Provide the (X, Y) coordinate of the cell's center where the given text is located.  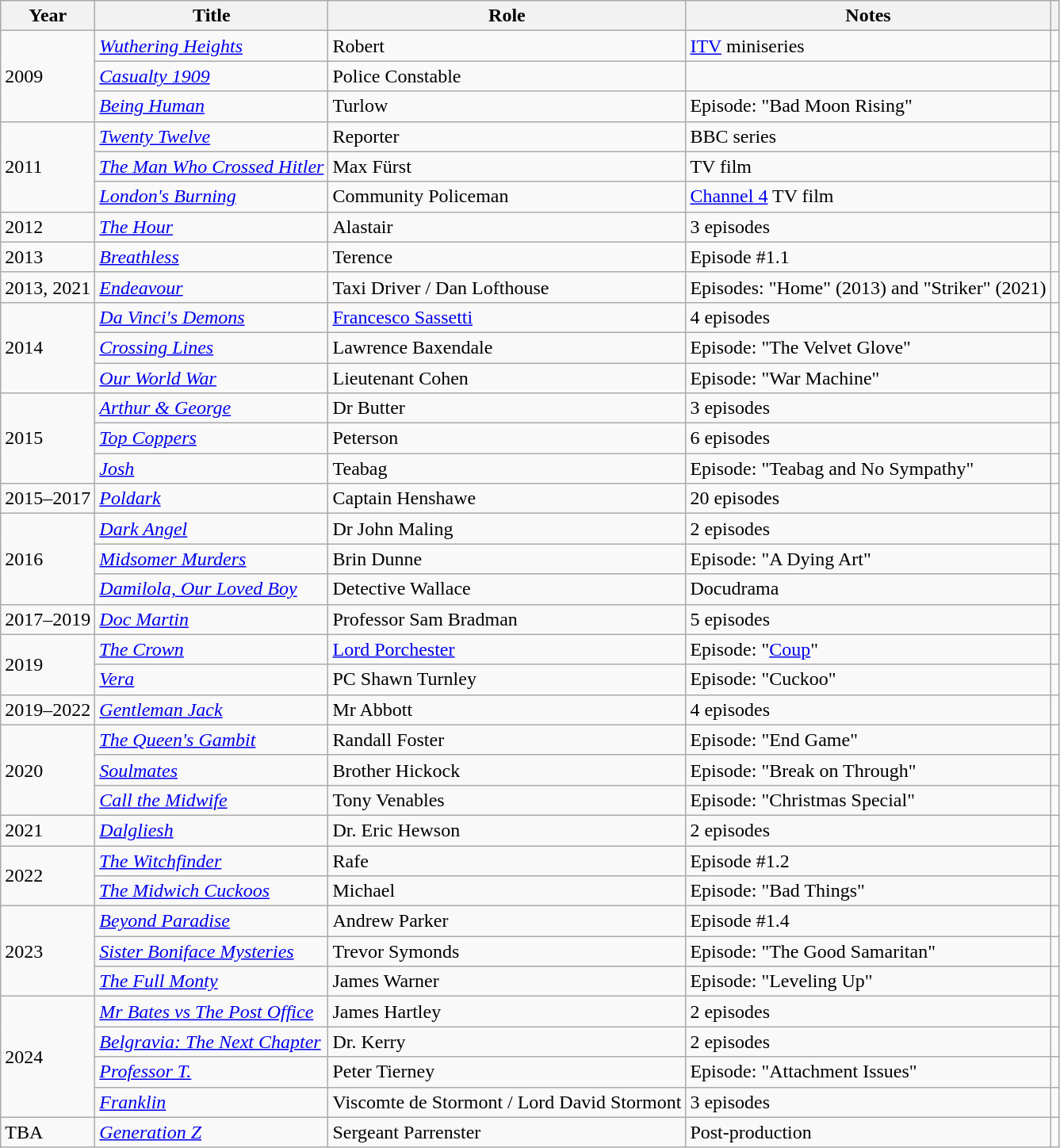
Rafe (507, 860)
2013 (48, 257)
Episode #1.2 (868, 860)
Soulmates (212, 770)
Lawrence Baxendale (507, 347)
Taxi Driver / Dan Lofthouse (507, 287)
Lieutenant Cohen (507, 378)
Police Constable (507, 76)
2021 (48, 830)
Alastair (507, 227)
Our World War (212, 378)
Episode: "Bad Things" (868, 891)
Dr John Maling (507, 529)
Brin Dunne (507, 559)
Detective Wallace (507, 589)
The Man Who Crossed Hitler (212, 166)
Episode: "Leveling Up" (868, 982)
PC Shawn Turnley (507, 679)
Title (212, 16)
Dark Angel (212, 529)
Role (507, 16)
Episode: "War Machine" (868, 378)
2016 (48, 559)
Endeavour (212, 287)
Professor T. (212, 1072)
Episode #1.1 (868, 257)
Josh (212, 469)
Episode: "A Dying Art" (868, 559)
2012 (48, 227)
2014 (48, 347)
Episode: "Christmas Special" (868, 800)
20 episodes (868, 499)
Reporter (507, 136)
Episode #1.4 (868, 921)
Being Human (212, 106)
The Full Monty (212, 982)
Tony Venables (507, 800)
Damilola, Our Loved Boy (212, 589)
2024 (48, 1057)
Twenty Twelve (212, 136)
Dalgliesh (212, 830)
Gentleman Jack (212, 710)
2019–2022 (48, 710)
Robert (507, 46)
Michael (507, 891)
Peter Tierney (507, 1072)
Episode: "End Game" (868, 740)
Poldark (212, 499)
Wuthering Heights (212, 46)
2013, 2021 (48, 287)
6 episodes (868, 438)
5 episodes (868, 619)
Arthur & George (212, 408)
2009 (48, 76)
Midsomer Murders (212, 559)
Top Coppers (212, 438)
Belgravia: The Next Chapter (212, 1042)
2020 (48, 770)
Generation Z (212, 1132)
Episode: "Cuckoo" (868, 679)
Dr. Eric Hewson (507, 830)
Sergeant Parrenster (507, 1132)
Breathless (212, 257)
Community Policeman (507, 197)
BBC series (868, 136)
Notes (868, 16)
Casualty 1909 (212, 76)
The Midwich Cuckoos (212, 891)
ITV miniseries (868, 46)
Doc Martin (212, 619)
Teabag (507, 469)
Mr Abbott (507, 710)
Sister Boniface Mysteries (212, 951)
Post-production (868, 1132)
Francesco Sassetti (507, 317)
Trevor Symonds (507, 951)
Terence (507, 257)
Mr Bates vs The Post Office (212, 1012)
Docudrama (868, 589)
Max Fürst (507, 166)
2011 (48, 166)
2019 (48, 664)
James Hartley (507, 1012)
Franklin (212, 1102)
Episode: "The Velvet Glove" (868, 347)
Lord Porchester (507, 649)
Call the Midwife (212, 800)
Year (48, 16)
Crossing Lines (212, 347)
Episode: "Attachment Issues" (868, 1072)
Professor Sam Bradman (507, 619)
Dr. Kerry (507, 1042)
Turlow (507, 106)
Viscomte de Stormont / Lord David Stormont (507, 1102)
2017–2019 (48, 619)
Beyond Paradise (212, 921)
Channel 4 TV film (868, 197)
Episode: "Bad Moon Rising" (868, 106)
Vera (212, 679)
Episode: "The Good Samaritan" (868, 951)
Episode: "Break on Through" (868, 770)
Episode: "Coup" (868, 649)
Captain Henshawe (507, 499)
Peterson (507, 438)
Episodes: "Home" (2013) and "Striker" (2021) (868, 287)
Brother Hickock (507, 770)
The Queen's Gambit (212, 740)
TV film (868, 166)
The Witchfinder (212, 860)
2015–2017 (48, 499)
2022 (48, 875)
Episode: "Teabag and No Sympathy" (868, 469)
The Crown (212, 649)
Dr Butter (507, 408)
Randall Foster (507, 740)
Andrew Parker (507, 921)
2023 (48, 951)
London's Burning (212, 197)
Da Vinci's Demons (212, 317)
TBA (48, 1132)
James Warner (507, 982)
2015 (48, 438)
The Hour (212, 227)
